Capture the cell that displays the provided text and extract its [X, Y] central coordinate. 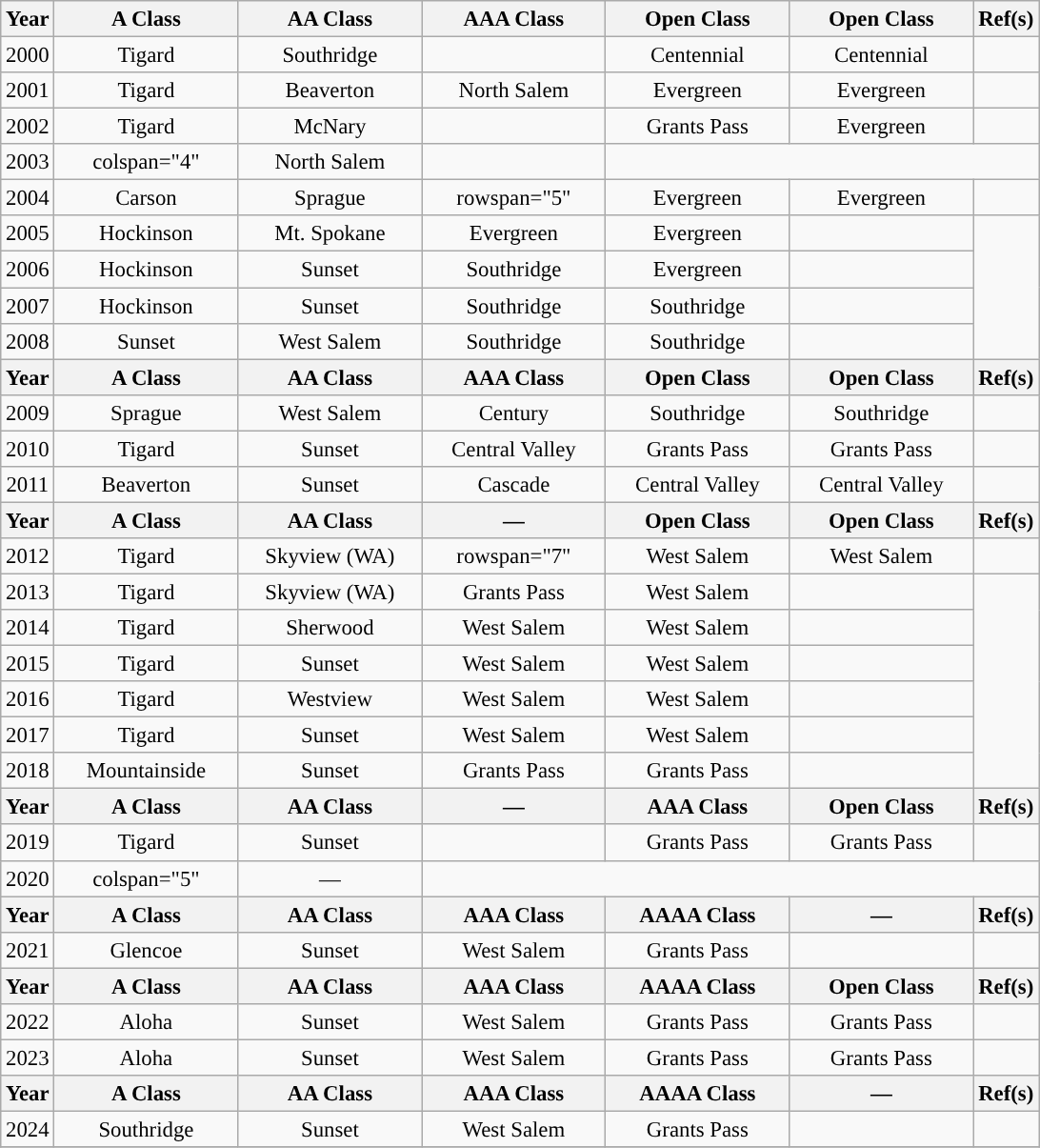
2004 [28, 198]
rowspan="7" [514, 556]
Mt. Spokane [330, 233]
2002 [28, 127]
2022 [28, 1022]
2003 [28, 162]
Cascade [514, 485]
2021 [28, 950]
2014 [28, 628]
2019 [28, 843]
2017 [28, 735]
2012 [28, 556]
colspan="5" [147, 878]
Mountainside [147, 771]
2006 [28, 270]
2023 [28, 1057]
2000 [28, 55]
McNary [330, 127]
2024 [28, 1129]
Sherwood [330, 628]
colspan="4" [147, 162]
2013 [28, 592]
2009 [28, 413]
Century [514, 413]
2020 [28, 878]
Carson [147, 198]
2018 [28, 771]
rowspan="5" [514, 198]
2007 [28, 306]
2001 [28, 91]
2005 [28, 233]
2015 [28, 664]
2008 [28, 341]
Glencoe [147, 950]
Westview [330, 699]
2010 [28, 449]
2016 [28, 699]
2011 [28, 485]
